For the text-containing cell, return its midpoint in [X, Y] coordinate format. 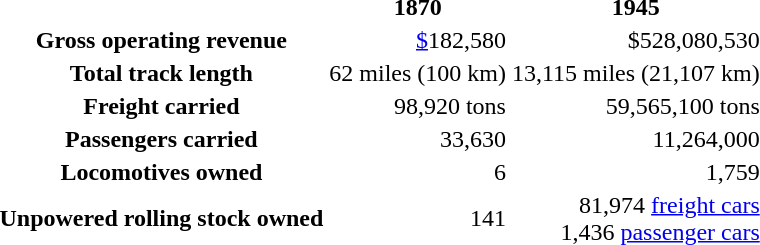
$182,580 [418, 40]
33,630 [418, 139]
98,920 tons [418, 106]
6 [418, 172]
62 miles (100 km) [418, 73]
